Extract the (X, Y) coordinate from the center of the cell holding the provided text.  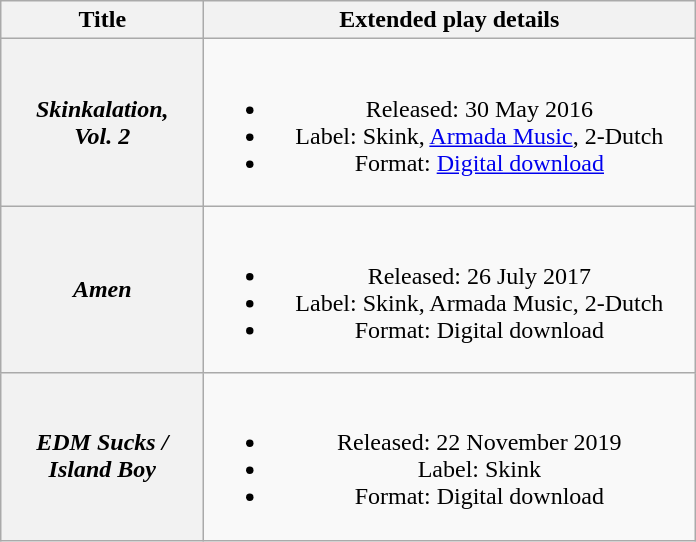
Skinkalation,Vol. 2 (102, 122)
Released: 26 July 2017Label: Skink, Armada Music, 2-DutchFormat: Digital download (450, 290)
Released: 22 November 2019Label: SkinkFormat: Digital download (450, 456)
Extended play details (450, 20)
Title (102, 20)
Amen (102, 290)
EDM Sucks / Island Boy (102, 456)
Released: 30 May 2016Label: Skink, Armada Music, 2-DutchFormat: Digital download (450, 122)
